For the text-containing cell, return its midpoint in (X, Y) coordinate format. 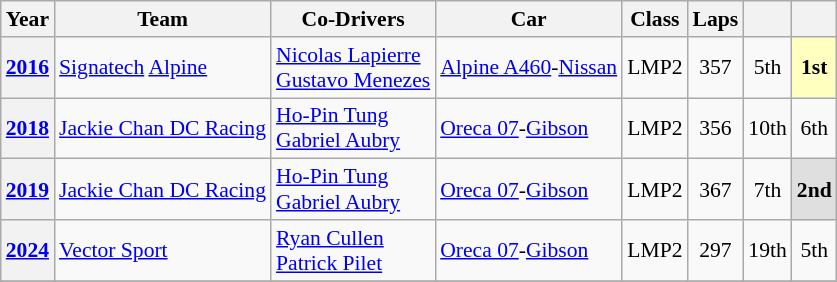
7th (768, 190)
2019 (28, 190)
Car (528, 19)
Class (654, 19)
Team (162, 19)
356 (716, 128)
Vector Sport (162, 250)
Nicolas Lapierre Gustavo Menezes (353, 68)
Co-Drivers (353, 19)
10th (768, 128)
Laps (716, 19)
357 (716, 68)
2016 (28, 68)
2nd (814, 190)
367 (716, 190)
2018 (28, 128)
Ryan Cullen Patrick Pilet (353, 250)
1st (814, 68)
Signatech Alpine (162, 68)
6th (814, 128)
Year (28, 19)
297 (716, 250)
19th (768, 250)
Alpine A460-Nissan (528, 68)
2024 (28, 250)
